Identify which cell holds the provided text, then report its (X, Y) central coordinate. 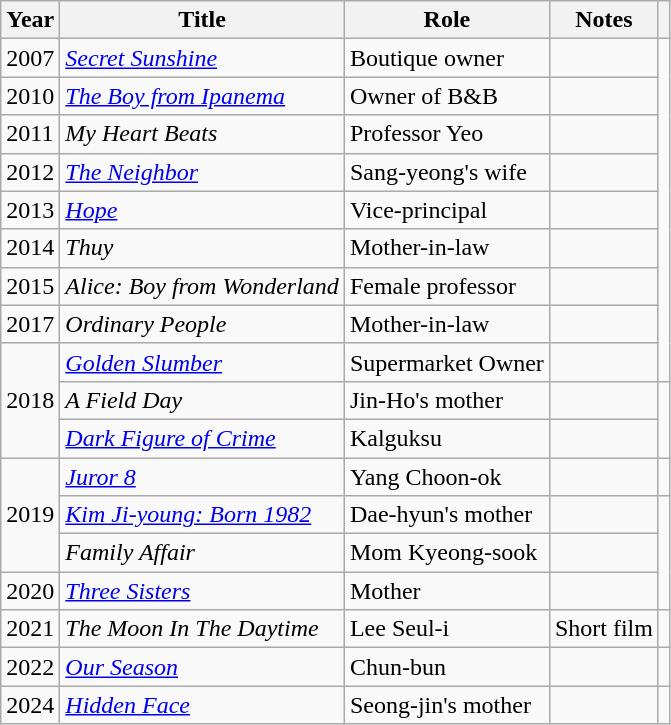
Dark Figure of Crime (202, 438)
Chun-bun (446, 667)
Ordinary People (202, 324)
Year (30, 20)
Boutique owner (446, 58)
2015 (30, 286)
2013 (30, 210)
Seong-jin's mother (446, 705)
Three Sisters (202, 591)
Secret Sunshine (202, 58)
Dae-hyun's mother (446, 515)
Owner of B&B (446, 96)
2020 (30, 591)
Mom Kyeong-sook (446, 553)
Family Affair (202, 553)
Yang Choon-ok (446, 477)
Professor Yeo (446, 134)
Thuy (202, 248)
The Moon In The Daytime (202, 629)
Mother (446, 591)
2010 (30, 96)
Notes (604, 20)
Hidden Face (202, 705)
2022 (30, 667)
Jin-Ho's mother (446, 400)
2017 (30, 324)
My Heart Beats (202, 134)
Kim Ji-young: Born 1982 (202, 515)
The Neighbor (202, 172)
Hope (202, 210)
Title (202, 20)
Golden Slumber (202, 362)
Vice-principal (446, 210)
Short film (604, 629)
2021 (30, 629)
A Field Day (202, 400)
Juror 8 (202, 477)
Kalguksu (446, 438)
2019 (30, 515)
Female professor (446, 286)
Sang-yeong's wife (446, 172)
Supermarket Owner (446, 362)
Our Season (202, 667)
Lee Seul-i (446, 629)
2011 (30, 134)
Role (446, 20)
2007 (30, 58)
2014 (30, 248)
2018 (30, 400)
The Boy from Ipanema (202, 96)
2024 (30, 705)
Alice: Boy from Wonderland (202, 286)
2012 (30, 172)
